Pinpoint the cell where the given text exists, returning its [X, Y] midpoint coordinate. 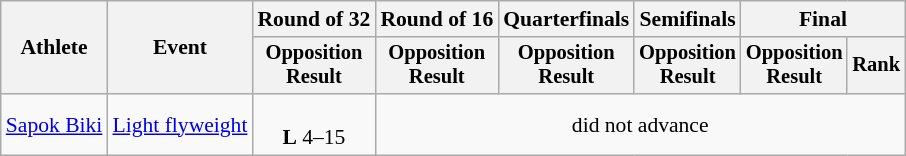
did not advance [640, 124]
Rank [876, 66]
Final [823, 19]
Semifinals [688, 19]
Light flyweight [180, 124]
Quarterfinals [566, 19]
Round of 32 [314, 19]
Round of 16 [436, 19]
Sapok Biki [54, 124]
Event [180, 48]
Athlete [54, 48]
L 4–15 [314, 124]
